Locate the cell with the specified text and output its [X, Y] center coordinate. 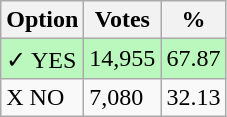
67.87 [194, 59]
32.13 [194, 97]
14,955 [122, 59]
✓ YES [42, 59]
Option [42, 20]
7,080 [122, 97]
Votes [122, 20]
% [194, 20]
X NO [42, 97]
